For the text-containing cell, return its midpoint in (x, y) coordinate format. 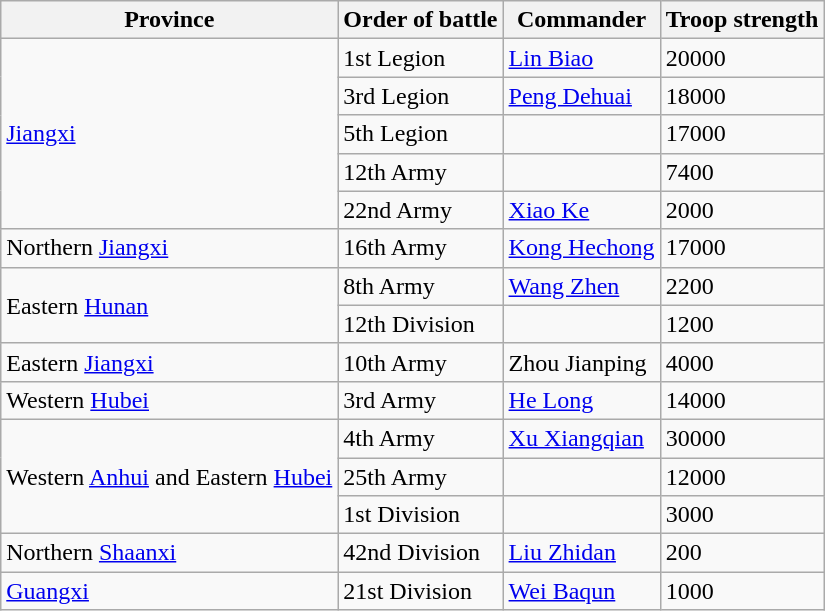
12000 (742, 477)
14000 (742, 400)
1200 (742, 324)
Province (170, 20)
200 (742, 553)
Eastern Hunan (170, 305)
Lin Biao (582, 58)
20000 (742, 58)
3rd Army (420, 400)
1000 (742, 591)
Kong Hechong (582, 248)
Peng Dehuai (582, 96)
7400 (742, 172)
Order of battle (420, 20)
Xiao Ke (582, 210)
2000 (742, 210)
Northern Jiangxi (170, 248)
12th Army (420, 172)
1st Division (420, 515)
Northern Shaanxi (170, 553)
Zhou Jianping (582, 362)
8th Army (420, 286)
Guangxi (170, 591)
22nd Army (420, 210)
42nd Division (420, 553)
4000 (742, 362)
He Long (582, 400)
Eastern Jiangxi (170, 362)
Wei Baqun (582, 591)
1st Legion (420, 58)
3rd Legion (420, 96)
18000 (742, 96)
Western Anhui and Eastern Hubei (170, 476)
Xu Xiangqian (582, 438)
3000 (742, 515)
5th Legion (420, 134)
4th Army (420, 438)
Jiangxi (170, 134)
Wang Zhen (582, 286)
2200 (742, 286)
10th Army (420, 362)
12th Division (420, 324)
16th Army (420, 248)
Liu Zhidan (582, 553)
Commander (582, 20)
Western Hubei (170, 400)
21st Division (420, 591)
Troop strength (742, 20)
30000 (742, 438)
25th Army (420, 477)
